Search for the cell housing the specified text and yield its [X, Y] center coordinate. 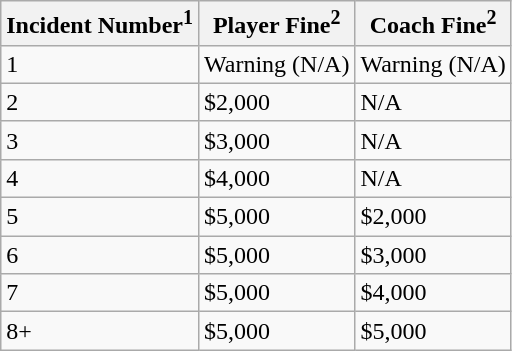
6 [100, 255]
8+ [100, 331]
5 [100, 217]
7 [100, 293]
Coach Fine2 [433, 24]
2 [100, 102]
4 [100, 178]
Player Fine2 [276, 24]
Incident Number1 [100, 24]
1 [100, 64]
3 [100, 140]
